Output the (X, Y) coordinate of the center of the cell containing the given text.  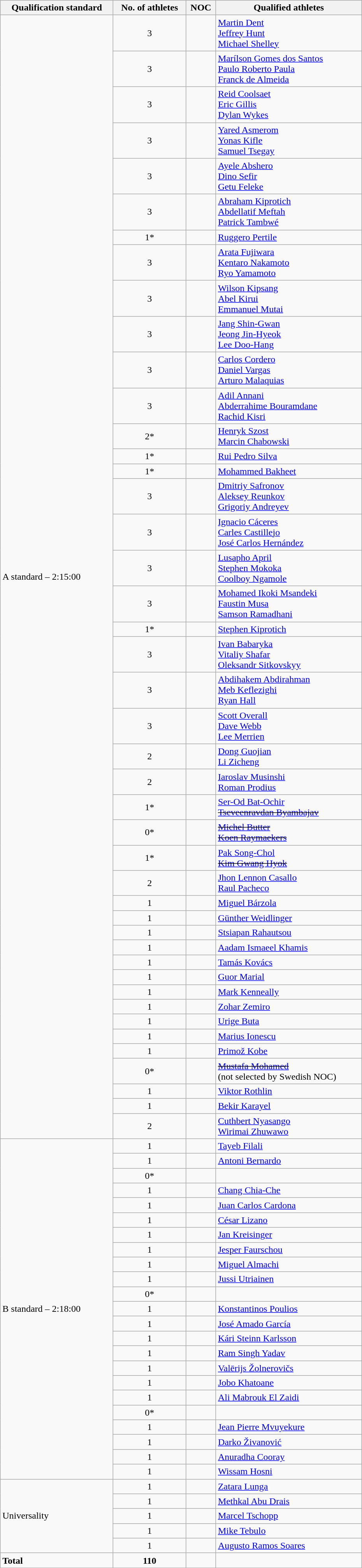
Miguel Almachi (289, 1264)
Primož Kobe (289, 1051)
Universality (57, 1516)
Ayele AbsheroDino SefirGetu Feleke (289, 176)
Abraham KiprotichAbdellatif MeftahPatrick Tambwé (289, 212)
Pak Song-CholKim Gwang Hyok (289, 858)
Dmitriy Safronov Aleksey Reunkov Grigoriy Andreyev (289, 496)
César Lizano (289, 1220)
Mark Kenneally (289, 992)
Ali Mabrouk El Zaidi (289, 1398)
Lusapho April Stephen Mokoka Coolboy Ngamole (289, 568)
Reid CoolsaetEric GillisDylan Wykes (289, 105)
Mustafa Mohamed(not selected by Swedish NOC) (289, 1071)
Iaroslav MusinshiRoman Prodius (289, 781)
Mohamed Ikoki Msandeki Faustin Musa Samson Ramadhani (289, 604)
Yared AsmeromYonas KifleSamuel Tsegay (289, 140)
Methkal Abu Drais (289, 1501)
Zohar Zemiro (289, 1007)
Jang Shin-Gwan Jeong Jin-Hyeok Lee Doo-Hang (289, 334)
Urige Buta (289, 1021)
Marílson Gomes dos SantosPaulo Roberto PaulaFranck de Almeida (289, 69)
Dong GuojianLi Zicheng (289, 757)
110 (149, 1560)
Bekir Karayel (289, 1106)
Marius Ionescu (289, 1036)
B standard – 2:18:00 (57, 1309)
Augusto Ramos Soares (289, 1545)
Juan Carlos Cardona (289, 1205)
Jean Pierre Mvuyekure (289, 1427)
Henryk SzostMarcin Chabowski (289, 436)
Total (57, 1560)
No. of athletes (149, 8)
Marcel Tschopp (289, 1516)
Michel ButterKoen Raymaekers (289, 832)
Anuradha Cooray (289, 1457)
Stsiapan Rahautsou (289, 933)
Ignacio Cáceres Carles Castillejo José Carlos Hernández (289, 532)
Jussi Utriainen (289, 1279)
Scott OverallDave WebbLee Merrien (289, 726)
NOC (201, 8)
Qualified athletes (289, 8)
Jesper Faurschou (289, 1250)
Mohammed Bakheet (289, 471)
Cuthbert NyasangoWirimai Zhuwawo (289, 1126)
Aadam Ismaeel Khamis (289, 947)
Rui Pedro Silva (289, 456)
Jhon Lennon CasalloRaul Pacheco (289, 883)
Valērijs Žolnerovičs (289, 1368)
Martin DentJeffrey HuntMichael Shelley (289, 33)
Darko Živanović (289, 1442)
Ruggero Pertile (289, 237)
Wissam Hosni (289, 1472)
Viktor Rothlin (289, 1091)
Ivan Babaryka Vitaliy Shafar Oleksandr Sitkovskyy (289, 654)
Tamás Kovács (289, 962)
Qualification standard (57, 8)
Zatara Lunga (289, 1486)
Abdihakem Abdirahman Meb Keflezighi Ryan Hall (289, 690)
A standard – 2:15:00 (57, 577)
Ser-Od Bat-OchirTseveenravdan Byambajav (289, 807)
Günther Weidlinger (289, 918)
Konstantinos Poulios (289, 1309)
Kári Steinn Karlsson (289, 1338)
Stephen Kiprotich (289, 629)
Ram Singh Yadav (289, 1353)
Antoni Bernardo (289, 1161)
Wilson Kipsang Abel Kirui Emmanuel Mutai (289, 298)
Adil AnnaniAbderrahime BouramdaneRachid Kisri (289, 406)
Arata FujiwaraKentaro NakamotoRyo Yamamoto (289, 262)
Mike Tebulo (289, 1531)
Jan Kreisinger (289, 1235)
Chang Chia-Che (289, 1190)
Jobo Khatoane (289, 1383)
José Amado García (289, 1323)
Tayeb Filali (289, 1146)
Carlos CorderoDaniel VargasArturo Malaquias (289, 370)
Guor Marial (289, 977)
Miguel Bárzola (289, 903)
2* (149, 436)
